Determine the (x, y) coordinate at the center of the cell enclosing the given text.  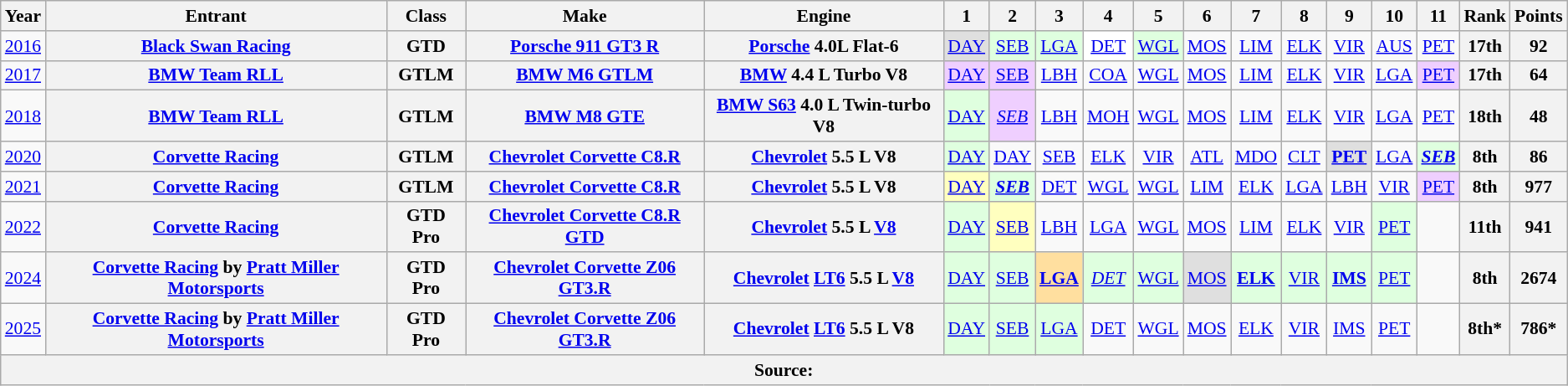
5 (1157, 16)
GTD (426, 46)
Class (426, 16)
11 (1438, 16)
ATL (1208, 157)
COA (1109, 75)
Rank (1485, 16)
2024 (23, 278)
BMW 4.4 L Turbo V8 (824, 75)
6 (1208, 16)
2025 (23, 330)
Make (585, 16)
11th (1485, 226)
18th (1485, 116)
BMW M6 GTLM (585, 75)
Points (1539, 16)
2021 (23, 187)
Black Swan Racing (216, 46)
AUS (1394, 46)
48 (1539, 116)
3 (1059, 16)
2 (1012, 16)
8th* (1485, 330)
977 (1539, 187)
10 (1394, 16)
8 (1304, 16)
Engine (824, 16)
MOH (1109, 116)
Year (23, 16)
64 (1539, 75)
2016 (23, 46)
2022 (23, 226)
Source: (784, 370)
92 (1539, 46)
4 (1109, 16)
786* (1539, 330)
86 (1539, 157)
2020 (23, 157)
Chevrolet Corvette C8.R GTD (585, 226)
Porsche 911 GT3 R (585, 46)
Porsche 4.0L Flat-6 (824, 46)
BMW M8 GTE (585, 116)
9 (1350, 16)
Entrant (216, 16)
CLT (1304, 157)
BMW S63 4.0 L Twin-turbo V8 (824, 116)
941 (1539, 226)
2674 (1539, 278)
MDO (1256, 157)
7 (1256, 16)
2017 (23, 75)
1 (967, 16)
2018 (23, 116)
